Capture the cell that displays the provided text and extract its [X, Y] central coordinate. 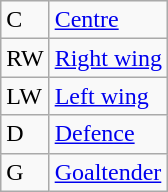
Goaltender [108, 172]
C [25, 20]
RW [25, 58]
D [25, 134]
Right wing [108, 58]
Left wing [108, 96]
LW [25, 96]
G [25, 172]
Centre [108, 20]
Defence [108, 134]
